From the cell containing the given text, extract its center point as (x, y) coordinate. 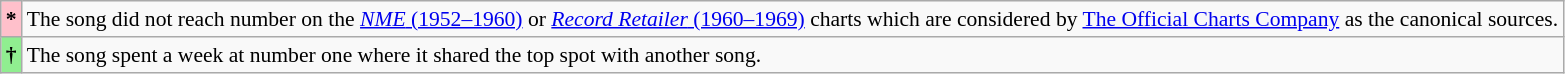
† (12, 55)
The song spent a week at number one where it shared the top spot with another song. (792, 55)
* (12, 19)
